Extract the [X, Y] coordinate from the center of the cell holding the provided text.  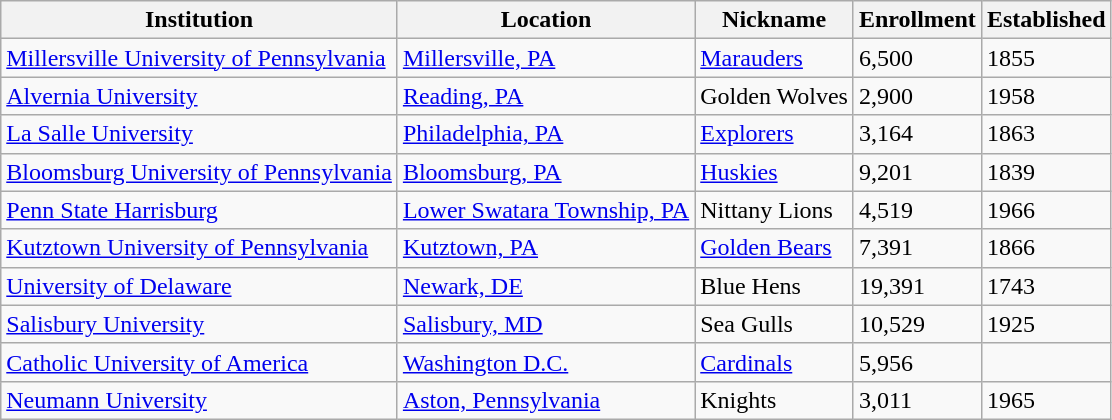
La Salle University [200, 134]
Marauders [774, 58]
Sea Gulls [774, 324]
Salisbury, MD [546, 324]
Enrollment [917, 20]
10,529 [917, 324]
1958 [1046, 96]
1855 [1046, 58]
Knights [774, 400]
Golden Wolves [774, 96]
Blue Hens [774, 286]
1743 [1046, 286]
Established [1046, 20]
Catholic University of America [200, 362]
Location [546, 20]
1965 [1046, 400]
Bloomsburg University of Pennsylvania [200, 172]
Millersville, PA [546, 58]
Bloomsburg, PA [546, 172]
Washington D.C. [546, 362]
Millersville University of Pennsylvania [200, 58]
University of Delaware [200, 286]
Salisbury University [200, 324]
Newark, DE [546, 286]
Aston, Pennsylvania [546, 400]
Institution [200, 20]
Kutztown, PA [546, 248]
6,500 [917, 58]
Huskies [774, 172]
4,519 [917, 210]
1863 [1046, 134]
Explorers [774, 134]
Reading, PA [546, 96]
3,164 [917, 134]
19,391 [917, 286]
Nickname [774, 20]
Golden Bears [774, 248]
1866 [1046, 248]
3,011 [917, 400]
7,391 [917, 248]
1839 [1046, 172]
9,201 [917, 172]
Penn State Harrisburg [200, 210]
5,956 [917, 362]
Kutztown University of Pennsylvania [200, 248]
2,900 [917, 96]
1966 [1046, 210]
Nittany Lions [774, 210]
Alvernia University [200, 96]
Philadelphia, PA [546, 134]
1925 [1046, 324]
Cardinals [774, 362]
Neumann University [200, 400]
Lower Swatara Township, PA [546, 210]
